Pinpoint the cell where the given text exists, returning its (X, Y) midpoint coordinate. 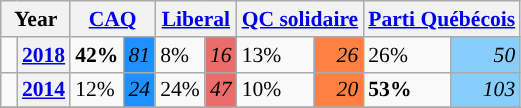
13% (276, 55)
24 (139, 90)
Liberal (196, 19)
QC solidaire (300, 19)
50 (486, 55)
47 (221, 90)
26 (338, 55)
2018 (44, 55)
26% (406, 55)
Year (36, 19)
Parti Québécois (442, 19)
2014 (44, 90)
42% (96, 55)
24% (180, 90)
10% (276, 90)
8% (180, 55)
16 (221, 55)
20 (338, 90)
81 (139, 55)
CAQ (112, 19)
103 (486, 90)
53% (406, 90)
12% (96, 90)
